For the text-containing cell, return its midpoint in (X, Y) coordinate format. 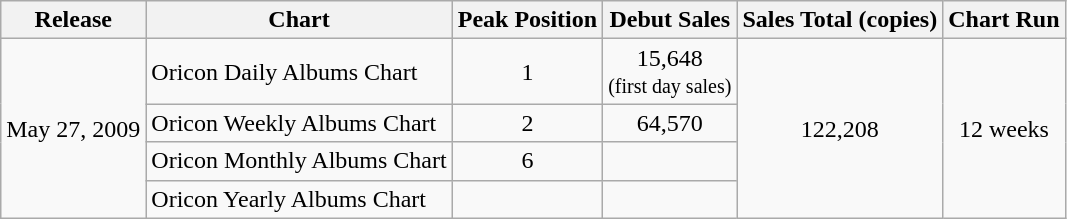
2 (527, 123)
1 (527, 72)
Oricon Monthly Albums Chart (299, 161)
Release (74, 20)
Chart Run (1004, 20)
15,648(first day sales) (670, 72)
Oricon Weekly Albums Chart (299, 123)
64,570 (670, 123)
Oricon Yearly Albums Chart (299, 199)
Oricon Daily Albums Chart (299, 72)
122,208 (840, 128)
6 (527, 161)
May 27, 2009 (74, 128)
Peak Position (527, 20)
Sales Total (copies) (840, 20)
Chart (299, 20)
12 weeks (1004, 128)
Debut Sales (670, 20)
